Search for the cell housing the specified text and yield its (x, y) center coordinate. 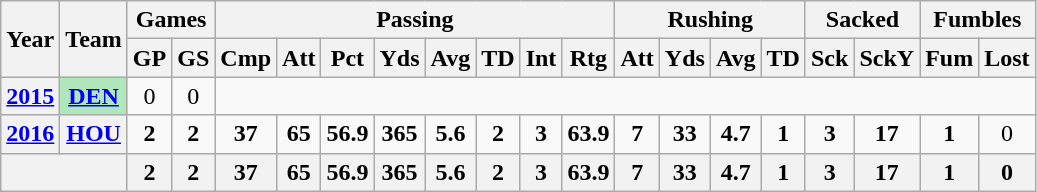
Rtg (588, 58)
Int (541, 58)
Fum (950, 58)
2015 (30, 96)
Year (30, 39)
Passing (415, 20)
Sck (829, 58)
Team (94, 39)
Fumbles (978, 20)
Cmp (246, 58)
GP (149, 58)
Rushing (710, 20)
Lost (1007, 58)
2016 (30, 134)
DEN (94, 96)
Pct (348, 58)
GS (194, 58)
SckY (887, 58)
Sacked (862, 20)
HOU (94, 134)
Games (170, 20)
